Search for the cell housing the specified text and yield its (X, Y) center coordinate. 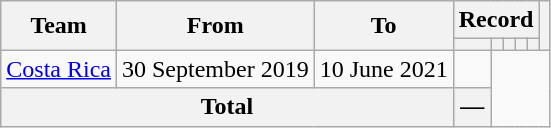
Costa Rica (59, 69)
From (215, 26)
Total (227, 107)
Team (59, 26)
30 September 2019 (215, 69)
— (472, 107)
Record (496, 20)
10 June 2021 (384, 69)
To (384, 26)
